Output the (x, y) coordinate of the center of the cell containing the given text.  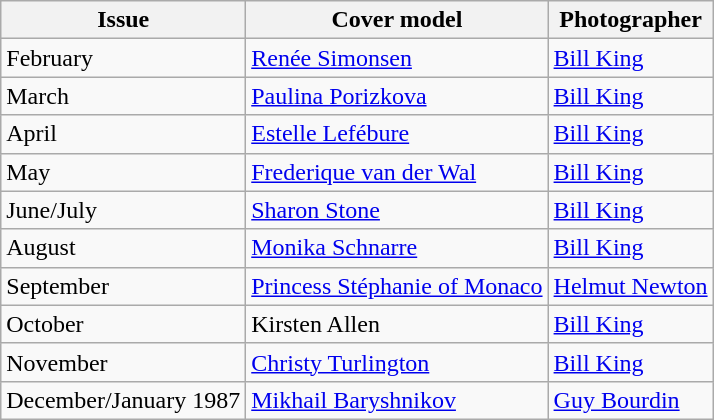
Sharon Stone (397, 210)
Issue (124, 20)
Christy Turlington (397, 362)
Renée Simonsen (397, 58)
Helmut Newton (630, 286)
Paulina Porizkova (397, 96)
November (124, 362)
June/July (124, 210)
Guy Bourdin (630, 400)
Princess Stéphanie of Monaco (397, 286)
August (124, 248)
Estelle Lefébure (397, 134)
Monika Schnarre (397, 248)
December/January 1987 (124, 400)
March (124, 96)
February (124, 58)
September (124, 286)
April (124, 134)
Frederique van der Wal (397, 172)
Mikhail Baryshnikov (397, 400)
October (124, 324)
Kirsten Allen (397, 324)
Photographer (630, 20)
Cover model (397, 20)
May (124, 172)
